Extract the [x, y] coordinate from the center of the cell holding the provided text.  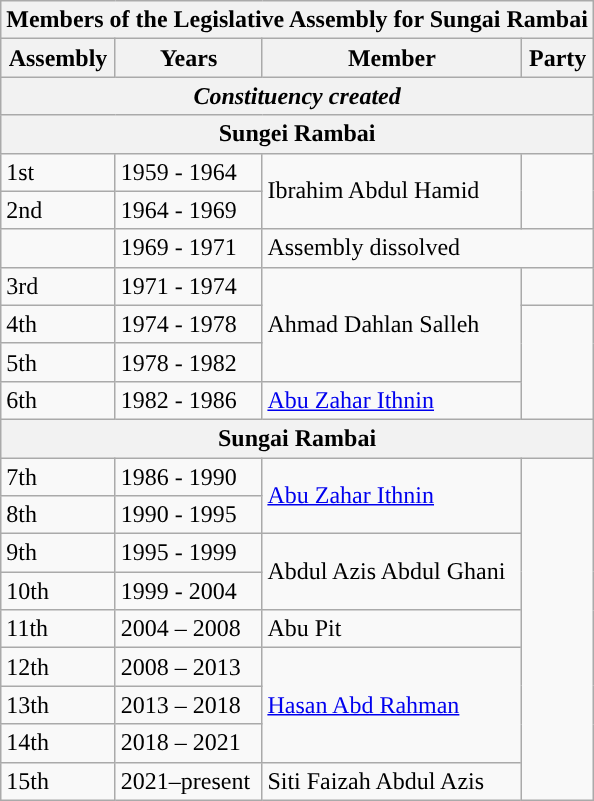
1974 - 1978 [188, 324]
2nd [58, 210]
Sungai Rambai [298, 438]
Sungei Rambai [298, 134]
Party [558, 58]
Assembly [58, 58]
9th [58, 553]
1999 - 2004 [188, 591]
1995 - 1999 [188, 553]
1986 - 1990 [188, 477]
2004 – 2008 [188, 629]
13th [58, 705]
Members of the Legislative Assembly for Sungai Rambai [298, 20]
2021–present [188, 781]
Constituency created [298, 96]
Assembly dissolved [428, 248]
2013 – 2018 [188, 705]
8th [58, 515]
1969 - 1971 [188, 248]
Abu Pit [392, 629]
3rd [58, 286]
4th [58, 324]
Ibrahim Abdul Hamid [392, 191]
12th [58, 667]
Years [188, 58]
14th [58, 743]
6th [58, 400]
5th [58, 362]
1964 - 1969 [188, 210]
10th [58, 591]
1st [58, 172]
2008 – 2013 [188, 667]
1982 - 1986 [188, 400]
1978 - 1982 [188, 362]
1959 - 1964 [188, 172]
Abdul Azis Abdul Ghani [392, 572]
Ahmad Dahlan Salleh [392, 324]
1990 - 1995 [188, 515]
1971 - 1974 [188, 286]
11th [58, 629]
Hasan Abd Rahman [392, 705]
Siti Faizah Abdul Azis [392, 781]
7th [58, 477]
2018 – 2021 [188, 743]
15th [58, 781]
Member [392, 58]
